From the cell containing the given text, extract its center point as [x, y] coordinate. 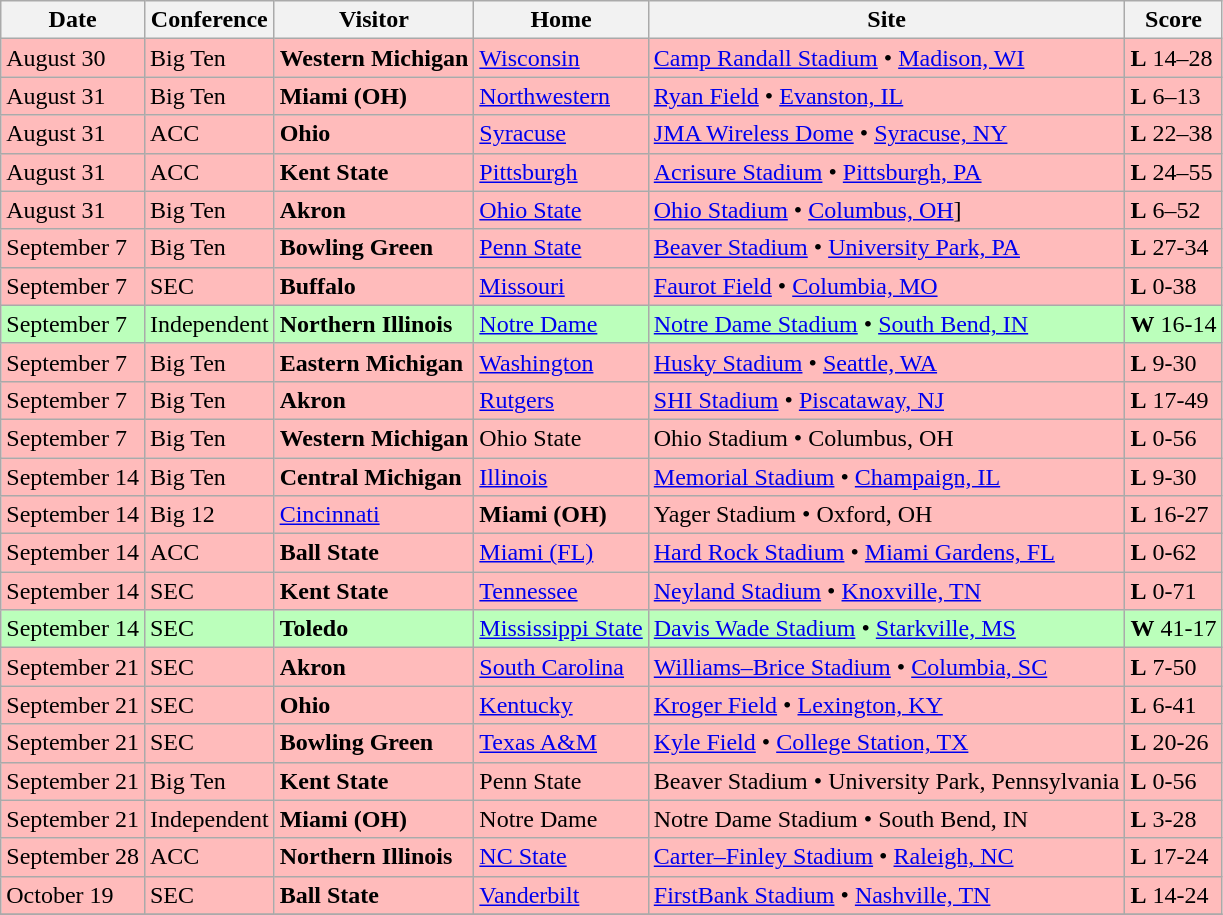
Illinois [561, 477]
Home [561, 20]
Texas A&M [561, 743]
L 16-27 [1174, 515]
L 17-24 [1174, 857]
Kentucky [561, 705]
Williams–Brice Stadium • Columbia, SC [886, 667]
Eastern Michigan [374, 362]
L 0-62 [1174, 553]
Yager Stadium • Oxford, OH [886, 515]
Hard Rock Stadium • Miami Gardens, FL [886, 553]
W 16-14 [1174, 324]
South Carolina [561, 667]
Date [73, 20]
Big 12 [209, 515]
Northwestern [561, 96]
L 0-71 [1174, 591]
Tennessee [561, 591]
L 0-38 [1174, 286]
Ryan Field • Evanston, IL [886, 96]
L 6-41 [1174, 705]
Faurot Field • Columbia, MO [886, 286]
Toledo [374, 629]
Beaver Stadium • University Park, Pennsylvania [886, 781]
Davis Wade Stadium • Starkville, MS [886, 629]
Vanderbilt [561, 895]
Cincinnati [374, 515]
L 3-28 [1174, 819]
Visitor [374, 20]
L 22–38 [1174, 134]
Pittsburgh [561, 172]
FirstBank Stadium • Nashville, TN [886, 895]
Acrisure Stadium • Pittsburgh, PA [886, 172]
SHI Stadium • Piscataway, NJ [886, 400]
JMA Wireless Dome • Syracuse, NY [886, 134]
Conference [209, 20]
L 20-26 [1174, 743]
August 30 [73, 58]
Wisconsin [561, 58]
L 17-49 [1174, 400]
L 24–55 [1174, 172]
NC State [561, 857]
L 14–28 [1174, 58]
Washington [561, 362]
Camp Randall Stadium • Madison, WI [886, 58]
Rutgers [561, 400]
Kyle Field • College Station, TX [886, 743]
Kroger Field • Lexington, KY [886, 705]
Site [886, 20]
Beaver Stadium • University Park, PA [886, 248]
October 19 [73, 895]
Score [1174, 20]
W 41-17 [1174, 629]
L 14-24 [1174, 895]
September 28 [73, 857]
Husky Stadium • Seattle, WA [886, 362]
Central Michigan [374, 477]
L 6–13 [1174, 96]
L 27-34 [1174, 248]
Buffalo [374, 286]
L 7-50 [1174, 667]
Miami (FL) [561, 553]
Ohio Stadium • Columbus, OH [886, 438]
Syracuse [561, 134]
Carter–Finley Stadium • Raleigh, NC [886, 857]
Missouri [561, 286]
Memorial Stadium • Champaign, IL [886, 477]
L 6–52 [1174, 210]
Ohio Stadium • Columbus, OH] [886, 210]
Mississippi State [561, 629]
Neyland Stadium • Knoxville, TN [886, 591]
